For the text-containing cell, return its midpoint in (x, y) coordinate format. 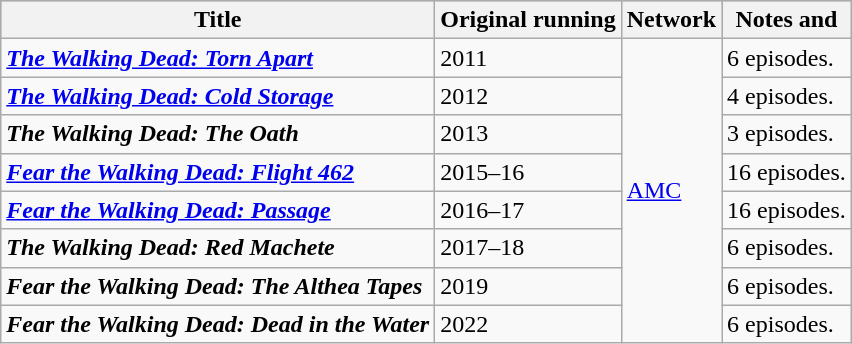
2019 (528, 286)
Fear the Walking Dead: The Althea Tapes (218, 286)
2022 (528, 324)
Notes and (787, 20)
4 episodes. (787, 96)
The Walking Dead: Torn Apart (218, 58)
2012 (528, 96)
2016–17 (528, 210)
AMC (671, 191)
The Walking Dead: The Oath (218, 134)
The Walking Dead: Cold Storage (218, 96)
2011 (528, 58)
Fear the Walking Dead: Dead in the Water (218, 324)
2013 (528, 134)
Original running (528, 20)
The Walking Dead: Red Machete (218, 248)
Network (671, 20)
3 episodes. (787, 134)
Title (218, 20)
Fear the Walking Dead: Flight 462 (218, 172)
2015–16 (528, 172)
2017–18 (528, 248)
Fear the Walking Dead: Passage (218, 210)
